Determine the [X, Y] coordinate at the center of the cell enclosing the given text.  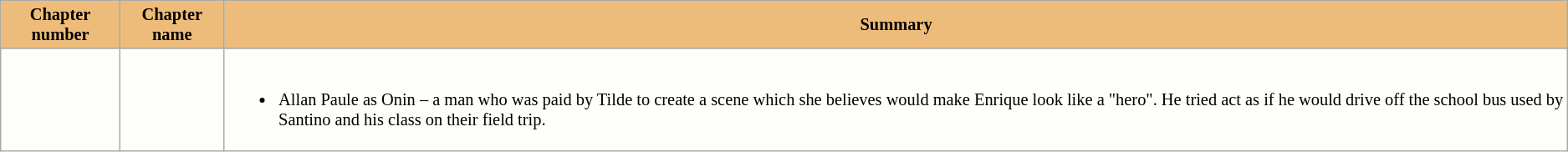
Chapter number [60, 24]
Chapter name [172, 24]
Summary [896, 24]
